Scan for the cell matching the given text and deliver its (X, Y) coordinate at center. 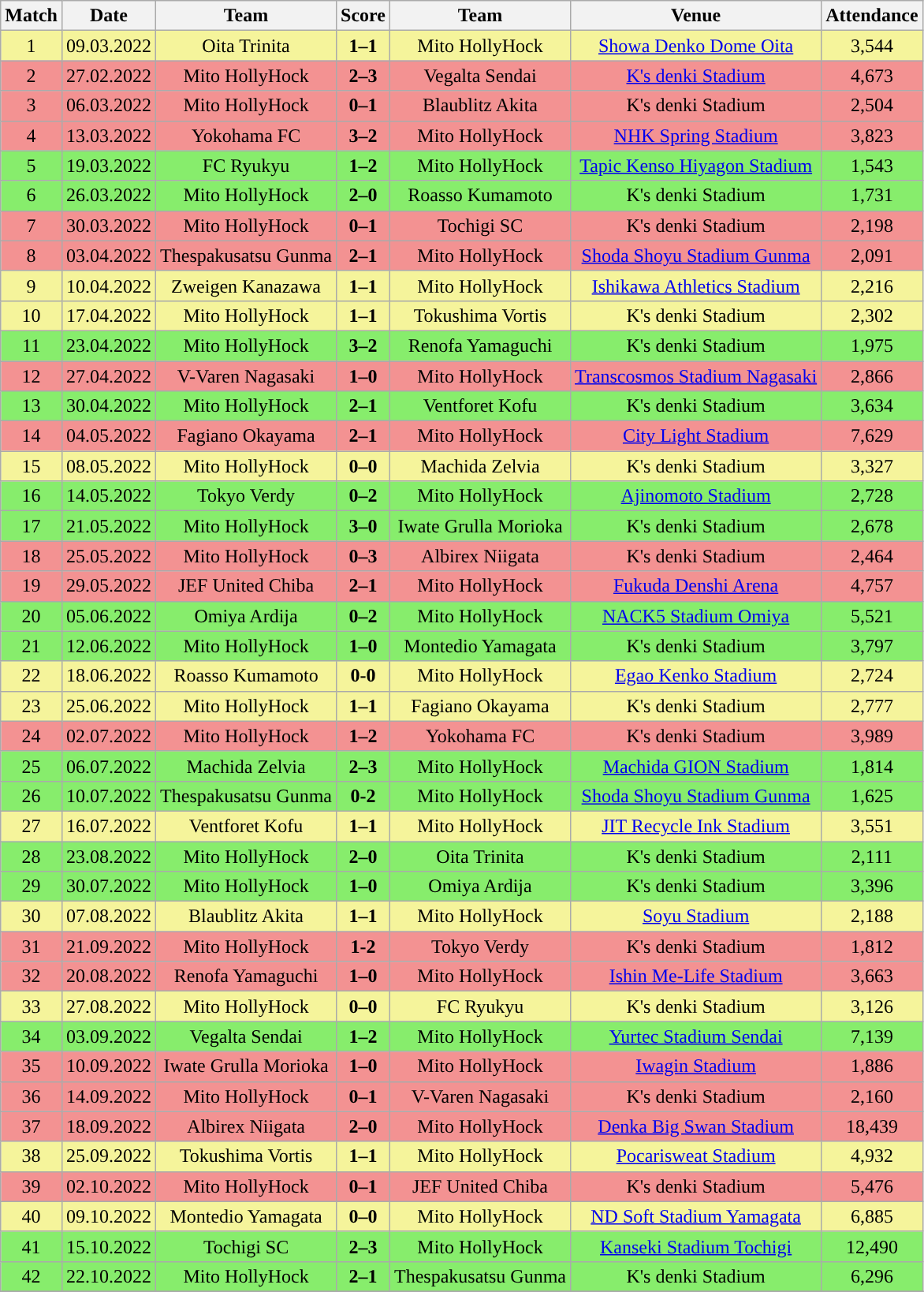
Iwagin Stadium (696, 1066)
Ajinomoto Stadium (696, 496)
27.02.2022 (109, 76)
1,543 (872, 166)
03.04.2022 (109, 256)
5,521 (872, 616)
09.10.2022 (109, 1216)
25.05.2022 (109, 556)
22 (32, 676)
27.04.2022 (109, 376)
40 (32, 1216)
06.03.2022 (109, 106)
33 (32, 1006)
7,139 (872, 1036)
2,777 (872, 706)
30.04.2022 (109, 406)
20 (32, 616)
16 (32, 496)
30.03.2022 (109, 226)
1 (32, 46)
19.03.2022 (109, 166)
07.08.2022 (109, 917)
32 (32, 976)
2,198 (872, 226)
18,439 (872, 1126)
Transcosmos Stadium Nagasaki (696, 376)
Yurtec Stadium Sendai (696, 1036)
12 (32, 376)
ND Soft Stadium Yamagata (696, 1216)
1-2 (363, 947)
0-0 (363, 676)
12,490 (872, 1246)
30.07.2022 (109, 887)
1,886 (872, 1066)
10 (32, 316)
06.07.2022 (109, 766)
8 (32, 256)
14 (32, 436)
1,812 (872, 947)
4 (32, 136)
3,989 (872, 736)
3,126 (872, 1006)
Zweigen Kanazawa (246, 286)
04.05.2022 (109, 436)
23 (32, 706)
7 (32, 226)
34 (32, 1036)
10.07.2022 (109, 796)
14.05.2022 (109, 496)
2,188 (872, 917)
22.10.2022 (109, 1276)
21.05.2022 (109, 526)
17 (32, 526)
31 (32, 947)
39 (32, 1186)
15.10.2022 (109, 1246)
2,724 (872, 676)
38 (32, 1156)
9 (32, 286)
JIT Recycle Ink Stadium (696, 826)
4,673 (872, 76)
6,296 (872, 1276)
26.03.2022 (109, 196)
02.10.2022 (109, 1186)
NHK Spring Stadium (696, 136)
3,663 (872, 976)
41 (32, 1246)
05.06.2022 (109, 616)
13 (32, 406)
18 (32, 556)
2,302 (872, 316)
3,823 (872, 136)
42 (32, 1276)
30 (32, 917)
21.09.2022 (109, 947)
25.09.2022 (109, 1156)
3–0 (363, 526)
Egao Kenko Stadium (696, 676)
11 (32, 345)
2,216 (872, 286)
27.08.2022 (109, 1006)
Ishikawa Athletics Stadium (696, 286)
Pocarisweat Stadium (696, 1156)
3,327 (872, 466)
3 (32, 106)
3,544 (872, 46)
15 (32, 466)
3,396 (872, 887)
13.03.2022 (109, 136)
Venue (696, 16)
21 (32, 646)
5,476 (872, 1186)
3,634 (872, 406)
08.05.2022 (109, 466)
36 (32, 1096)
20.08.2022 (109, 976)
19 (32, 586)
Attendance (872, 16)
18.06.2022 (109, 676)
6 (32, 196)
Date (109, 16)
0–3 (363, 556)
Denka Big Swan Stadium (696, 1126)
16.07.2022 (109, 826)
Kanseki Stadium Tochigi (696, 1246)
25.06.2022 (109, 706)
4,757 (872, 586)
0-2 (363, 796)
2,678 (872, 526)
Tapic Kenso Hiyagon Stadium (696, 166)
2,728 (872, 496)
29 (32, 887)
23.08.2022 (109, 856)
7,629 (872, 436)
Match (32, 16)
3,551 (872, 826)
28 (32, 856)
24 (32, 736)
1,975 (872, 345)
03.09.2022 (109, 1036)
Fukuda Denshi Arena (696, 586)
2,866 (872, 376)
1,731 (872, 196)
6,885 (872, 1216)
12.06.2022 (109, 646)
1,814 (872, 766)
3,797 (872, 646)
18.09.2022 (109, 1126)
14.09.2022 (109, 1096)
2,111 (872, 856)
Ishin Me-Life Stadium (696, 976)
23.04.2022 (109, 345)
2,504 (872, 106)
4,932 (872, 1156)
10.09.2022 (109, 1066)
1,625 (872, 796)
27 (32, 826)
2,464 (872, 556)
10.04.2022 (109, 286)
29.05.2022 (109, 586)
35 (32, 1066)
2,160 (872, 1096)
Machida GION Stadium (696, 766)
City Light Stadium (696, 436)
5 (32, 166)
Soyu Stadium (696, 917)
2,091 (872, 256)
2 (32, 76)
26 (32, 796)
Score (363, 16)
17.04.2022 (109, 316)
25 (32, 766)
02.07.2022 (109, 736)
37 (32, 1126)
Showa Denko Dome Oita (696, 46)
09.03.2022 (109, 46)
NACK5 Stadium Omiya (696, 616)
